Search for the cell housing the specified text and yield its (x, y) center coordinate. 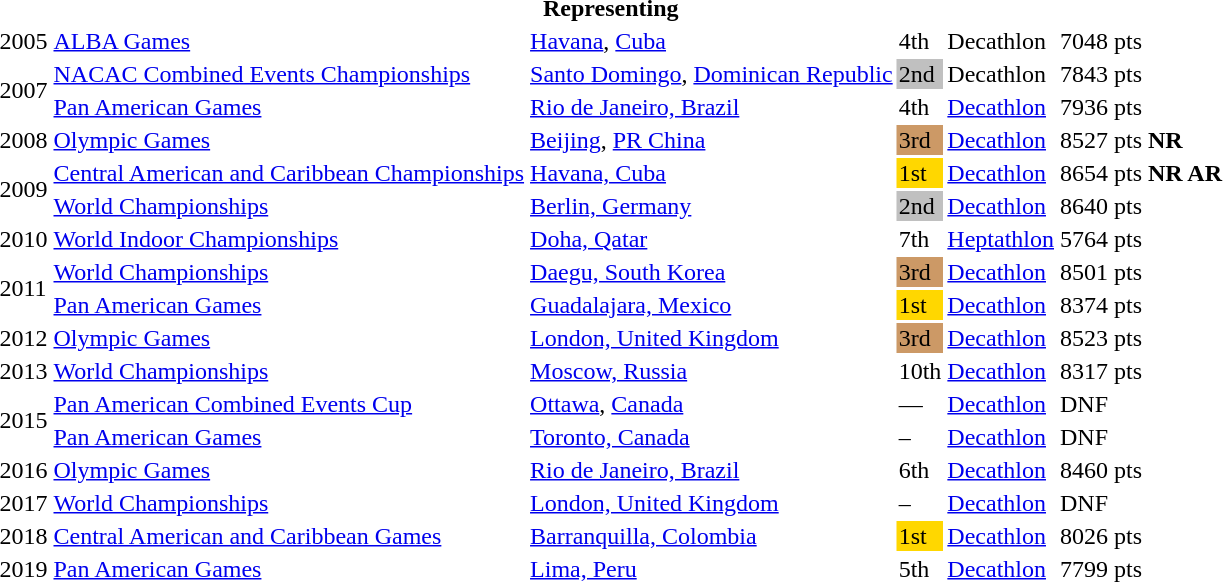
Toronto, Canada (712, 437)
Berlin, Germany (712, 206)
8527 pts NR (1140, 140)
8640 pts (1140, 206)
ALBA Games (289, 41)
Pan American Combined Events Cup (289, 404)
Moscow, Russia (712, 371)
8654 pts NR AR (1140, 173)
7843 pts (1140, 74)
NACAC Combined Events Championships (289, 74)
Guadalajara, Mexico (712, 305)
7048 pts (1140, 41)
8460 pts (1140, 470)
Heptathlon (1001, 239)
8523 pts (1140, 338)
Santo Domingo, Dominican Republic (712, 74)
6th (920, 470)
Central American and Caribbean Games (289, 536)
8317 pts (1140, 371)
Ottawa, Canada (712, 404)
8501 pts (1140, 272)
— (920, 404)
Doha, Qatar (712, 239)
Beijing, PR China (712, 140)
8374 pts (1140, 305)
Central American and Caribbean Championships (289, 173)
8026 pts (1140, 536)
World Indoor Championships (289, 239)
5764 pts (1140, 239)
7th (920, 239)
Barranquilla, Colombia (712, 536)
10th (920, 371)
Daegu, South Korea (712, 272)
7936 pts (1140, 107)
